Scan for the cell matching the given text and deliver its (X, Y) coordinate at center. 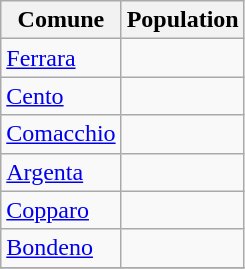
Comune (61, 20)
Cento (61, 96)
Ferrara (61, 58)
Copparo (61, 210)
Population (182, 20)
Comacchio (61, 134)
Argenta (61, 172)
Bondeno (61, 248)
